Scan for the cell matching the given text and deliver its [x, y] coordinate at center. 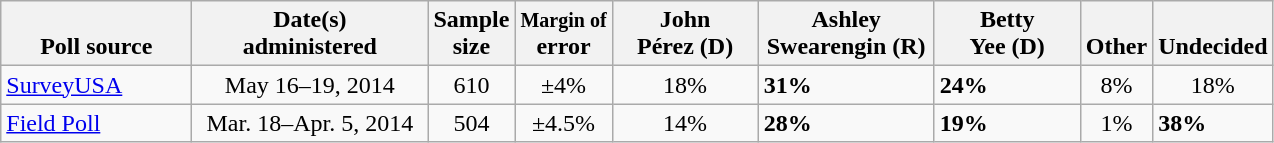
8% [1116, 85]
SurveyUSA [96, 85]
±4% [564, 85]
BettyYee (D) [1007, 34]
Mar. 18–Apr. 5, 2014 [310, 123]
Samplesize [472, 34]
610 [472, 85]
Undecided [1213, 34]
Other [1116, 34]
14% [685, 123]
19% [1007, 123]
31% [846, 85]
AshleySwearengin (R) [846, 34]
Date(s)administered [310, 34]
1% [1116, 123]
28% [846, 123]
Field Poll [96, 123]
JohnPérez (D) [685, 34]
Margin oferror [564, 34]
Poll source [96, 34]
38% [1213, 123]
504 [472, 123]
24% [1007, 85]
±4.5% [564, 123]
May 16–19, 2014 [310, 85]
